Locate the cell with the specified text and output its (X, Y) center coordinate. 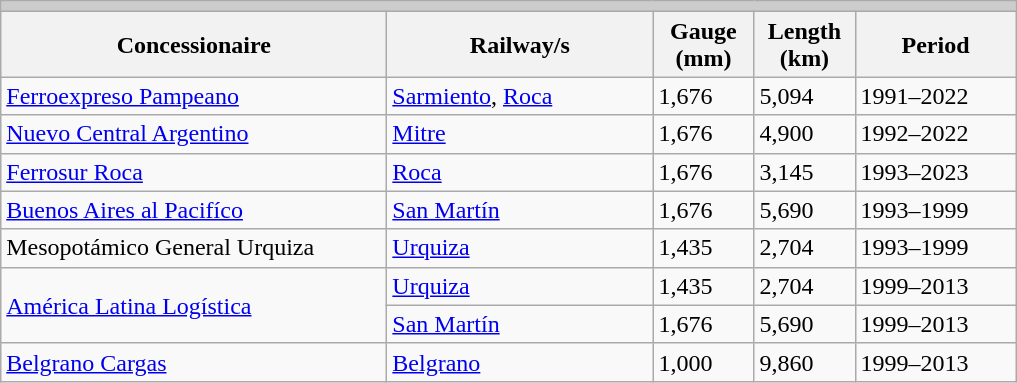
1992–2022 (936, 134)
1,000 (704, 362)
Roca (520, 172)
Ferrosur Roca (194, 172)
5,094 (804, 96)
Concessionaire (194, 44)
Railway/s (520, 44)
Belgrano Cargas (194, 362)
Nuevo Central Argentino (194, 134)
Sarmiento, Roca (520, 96)
9,860 (804, 362)
3,145 (804, 172)
Mesopotámico General Urquiza (194, 248)
Ferroexpreso Pampeano (194, 96)
América Latina Logística (194, 305)
Length (km) (804, 44)
4,900 (804, 134)
Buenos Aires al Pacifíco (194, 210)
1993–2023 (936, 172)
Period (936, 44)
Belgrano (520, 362)
1991–2022 (936, 96)
Mitre (520, 134)
Gauge (mm) (704, 44)
